Return the [X, Y] coordinate for the center point of the cell that contains the specified text.  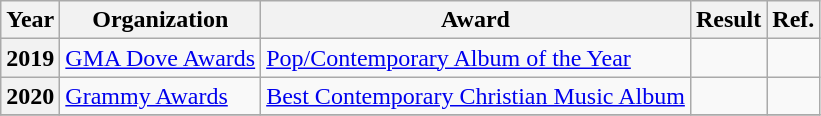
Year [30, 20]
Award [476, 20]
2020 [30, 96]
Result [728, 20]
Best Contemporary Christian Music Album [476, 96]
Pop/Contemporary Album of the Year [476, 58]
GMA Dove Awards [160, 58]
2019 [30, 58]
Organization [160, 20]
Grammy Awards [160, 96]
Ref. [794, 20]
